Scan for the cell matching the given text and deliver its [x, y] coordinate at center. 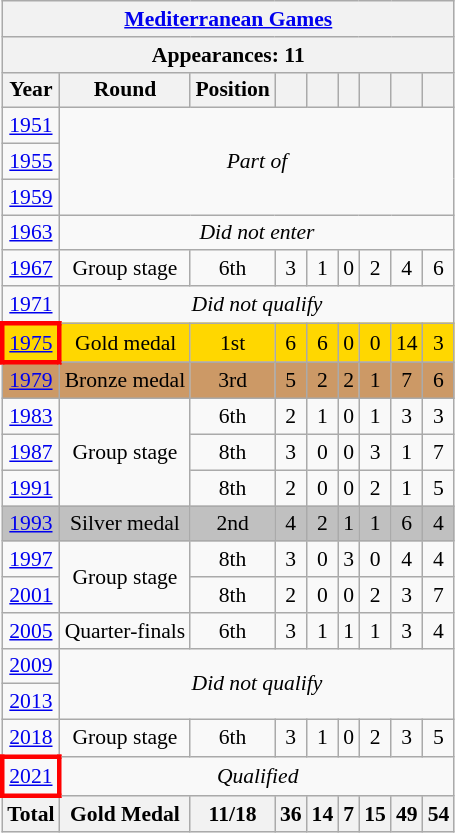
11/18 [232, 814]
2nd [232, 524]
1993 [30, 524]
2018 [30, 738]
1979 [30, 380]
1975 [30, 342]
1967 [30, 269]
Bronze medal [126, 380]
Gold medal [126, 342]
1983 [30, 417]
Qualified [258, 776]
1997 [30, 560]
Gold Medal [126, 814]
1971 [30, 304]
15 [375, 814]
Quarter-finals [126, 631]
1955 [30, 162]
1st [232, 342]
Total [30, 814]
2021 [30, 776]
1991 [30, 488]
Year [30, 90]
36 [291, 814]
2009 [30, 666]
Mediterranean Games [228, 19]
1987 [30, 453]
3rd [232, 380]
Part of [258, 162]
Silver medal [126, 524]
2013 [30, 702]
1963 [30, 233]
Did not enter [258, 233]
1951 [30, 126]
1959 [30, 197]
Appearances: 11 [228, 55]
49 [407, 814]
Position [232, 90]
54 [439, 814]
2001 [30, 595]
2005 [30, 631]
Round [126, 90]
